Extract the [x, y] coordinate from the center of the cell holding the provided text.  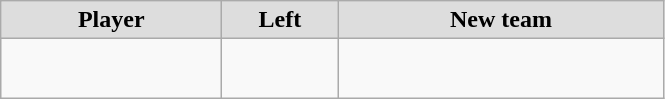
New team [501, 20]
Left [280, 20]
Player [112, 20]
